Extract the (X, Y) coordinate from the center of the cell holding the provided text.  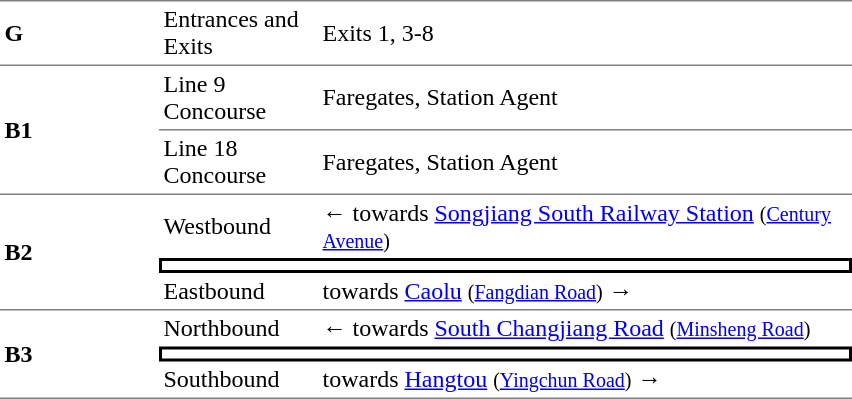
B3 (80, 354)
← towards South Changjiang Road (Minsheng Road) (585, 328)
towards Caolu (Fangdian Road) → (585, 292)
Northbound (238, 328)
G (80, 33)
B2 (80, 253)
Exits 1, 3-8 (585, 33)
B1 (80, 130)
Westbound (238, 226)
Entrances and Exits (238, 33)
Line 18 Concourse (238, 162)
Eastbound (238, 292)
← towards Songjiang South Railway Station (Century Avenue) (585, 226)
Line 9 Concourse (238, 98)
